From the cell containing the given text, extract its center point as (X, Y) coordinate. 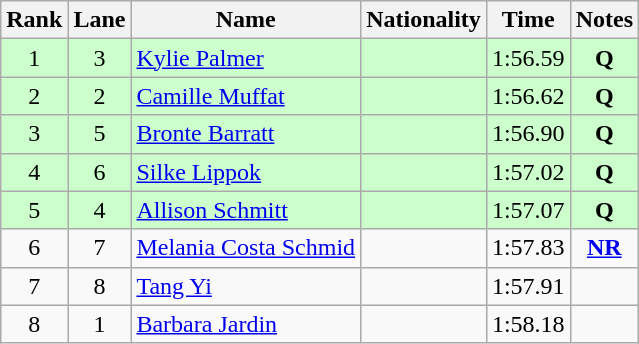
Kylie Palmer (246, 58)
NR (604, 248)
1:57.83 (528, 248)
Barbara Jardin (246, 324)
Nationality (424, 20)
1:58.18 (528, 324)
Lane (100, 20)
Tang Yi (246, 286)
Bronte Barratt (246, 134)
1:56.59 (528, 58)
Time (528, 20)
Melania Costa Schmid (246, 248)
Notes (604, 20)
1:57.07 (528, 210)
Silke Lippok (246, 172)
Name (246, 20)
1:56.90 (528, 134)
1:57.02 (528, 172)
1:57.91 (528, 286)
Allison Schmitt (246, 210)
1:56.62 (528, 96)
Rank (34, 20)
Camille Muffat (246, 96)
